Return the [X, Y] coordinate for the center point of the cell that contains the specified text.  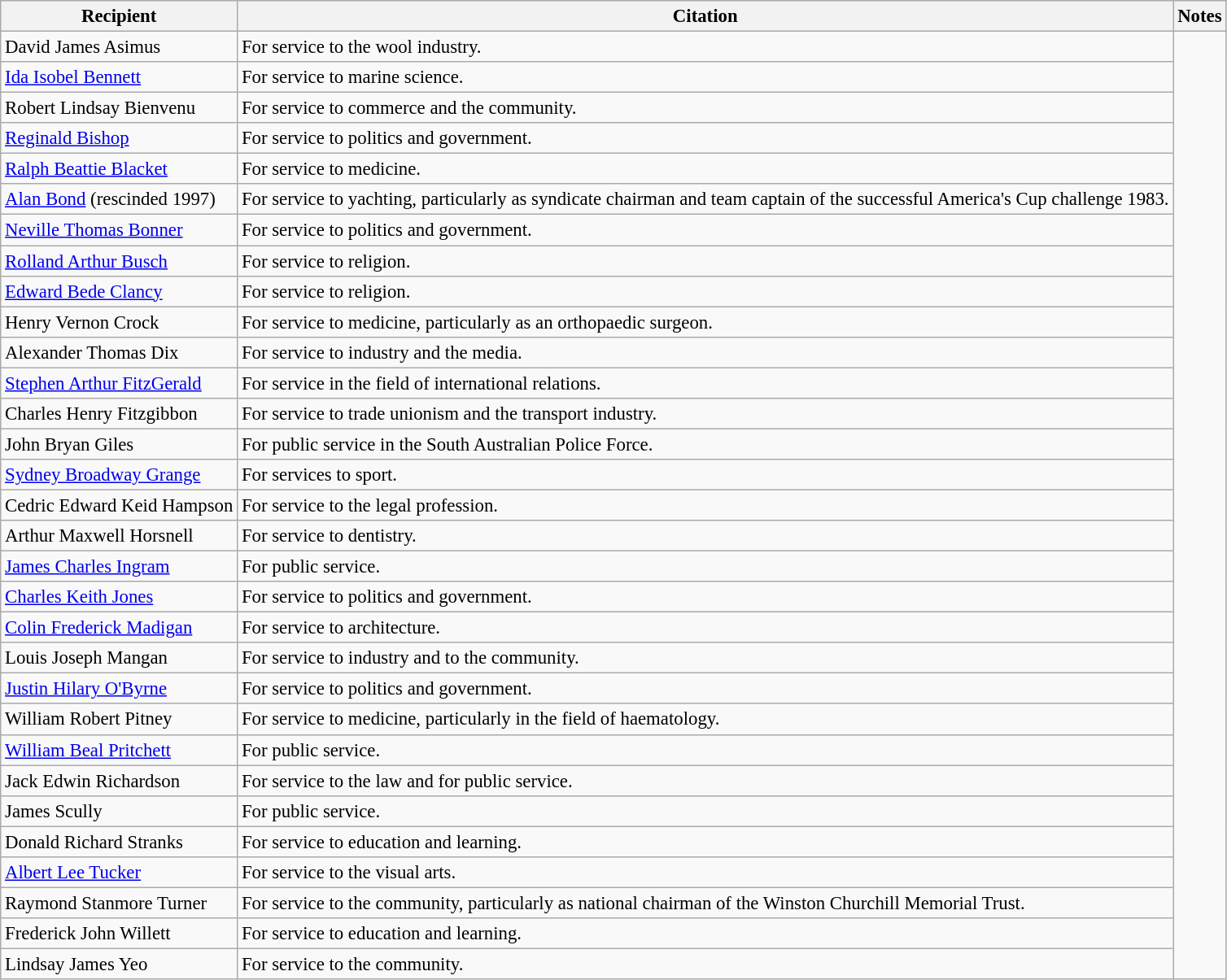
James Charles Ingram [119, 567]
For service to dentistry. [705, 536]
For service to the law and for public service. [705, 781]
Reginald Bishop [119, 138]
For service to commerce and the community. [705, 108]
Raymond Stanmore Turner [119, 903]
David James Asimus [119, 47]
For service to the legal profession. [705, 505]
Edward Bede Clancy [119, 291]
For public service in the South Australian Police Force. [705, 444]
Recipient [119, 16]
For service to marine science. [705, 77]
James Scully [119, 811]
For service to the community, particularly as national chairman of the Winston Churchill Memorial Trust. [705, 903]
Ralph Beattie Blacket [119, 169]
Notes [1199, 16]
For service to architecture. [705, 628]
For service to industry and the media. [705, 352]
For service to medicine. [705, 169]
Donald Richard Stranks [119, 842]
Louis Joseph Mangan [119, 658]
Lindsay James Yeo [119, 964]
Alexander Thomas Dix [119, 352]
Arthur Maxwell Horsnell [119, 536]
For service to industry and to the community. [705, 658]
Justin Hilary O'Byrne [119, 689]
Alan Bond (rescinded 1997) [119, 199]
William Robert Pitney [119, 720]
John Bryan Giles [119, 444]
Cedric Edward Keid Hampson [119, 505]
Ida Isobel Bennett [119, 77]
For services to sport. [705, 475]
For service to trade unionism and the transport industry. [705, 414]
Sydney Broadway Grange [119, 475]
Charles Keith Jones [119, 597]
Frederick John Willett [119, 934]
Citation [705, 16]
Robert Lindsay Bienvenu [119, 108]
For service to medicine, particularly in the field of haematology. [705, 720]
For service to the visual arts. [705, 873]
Henry Vernon Crock [119, 322]
Albert Lee Tucker [119, 873]
Colin Frederick Madigan [119, 628]
For service to yachting, particularly as syndicate chairman and team captain of the successful America's Cup challenge 1983. [705, 199]
Jack Edwin Richardson [119, 781]
Stephen Arthur FitzGerald [119, 383]
For service to the community. [705, 964]
For service in the field of international relations. [705, 383]
Charles Henry Fitzgibbon [119, 414]
For service to medicine, particularly as an orthopaedic surgeon. [705, 322]
Neville Thomas Bonner [119, 230]
Rolland Arthur Busch [119, 261]
William Beal Pritchett [119, 750]
For service to the wool industry. [705, 47]
